Return the (x, y) coordinate for the center point of the cell that contains the specified text.  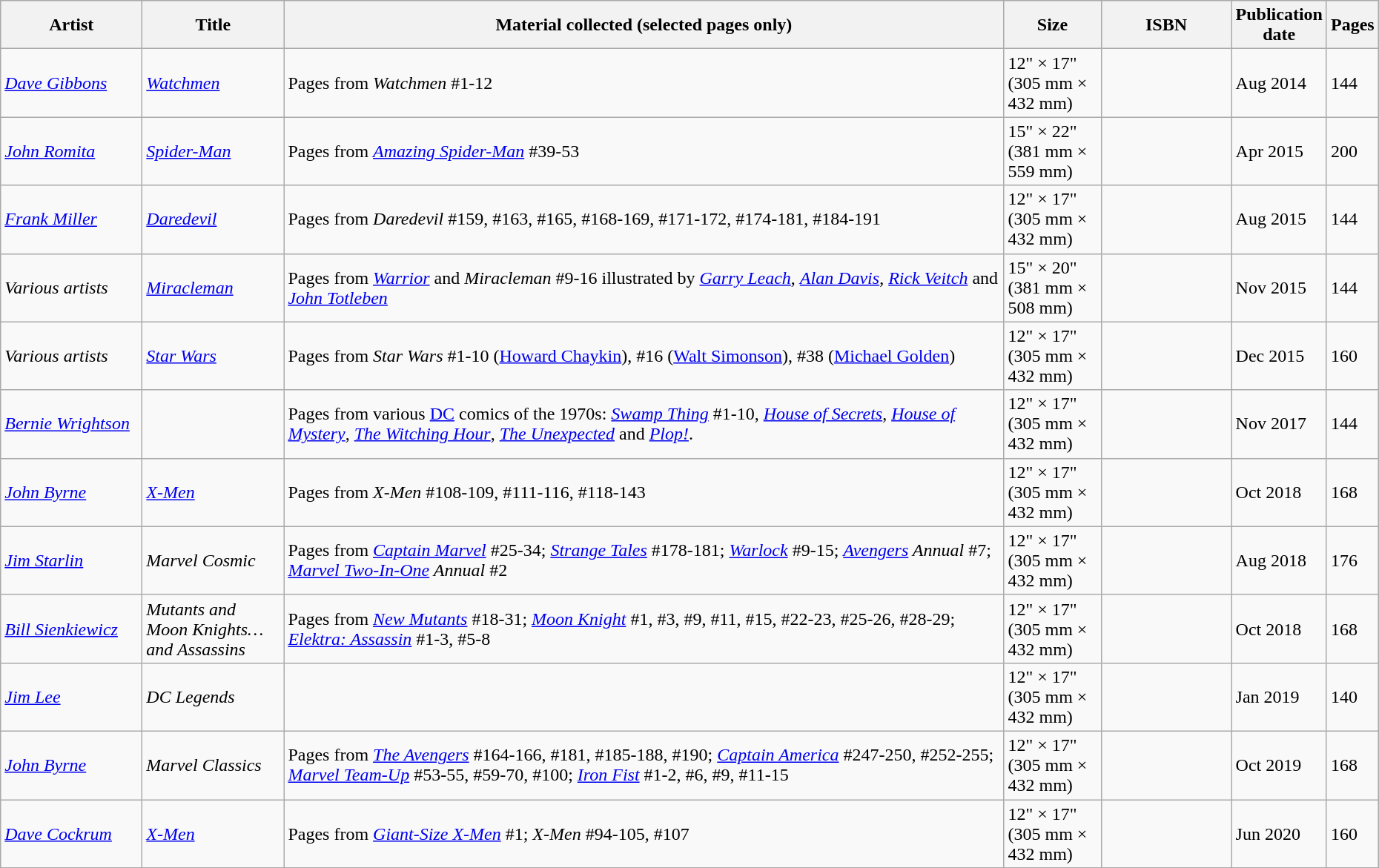
John Romita (71, 151)
Pages from Amazing Spider-Man #39-53 (644, 151)
Aug 2015 (1279, 219)
Pages from X-Men #108-109, #111-116, #118-143 (644, 492)
Pages from Warrior and Miracleman #9-16 illustrated by Garry Leach, Alan Davis, Rick Veitch and John Totleben (644, 288)
Spider-Man (214, 151)
Jan 2019 (1279, 697)
Pages from Star Wars #1-10 (Howard Chaykin), #16 (Walt Simonson), #38 (Michael Golden) (644, 356)
Pages from Giant-Size X-Men #1; X-Men #94-105, #107 (644, 833)
200 (1352, 151)
Mutants and Moon Knights… and Assassins (214, 629)
Oct 2019 (1279, 765)
Artist (71, 25)
Frank Miller (71, 219)
Daredevil (214, 219)
Title (214, 25)
Pages from various DC comics of the 1970s: Swamp Thing #1-10, House of Secrets, House of Mystery, The Witching Hour, The Unexpected and Plop!. (644, 424)
Size (1053, 25)
Watchmen (214, 83)
Nov 2017 (1279, 424)
ISBN (1166, 25)
15" × 22"(381 mm × 559 mm) (1053, 151)
176 (1352, 560)
Pages from New Mutants #18-31; Moon Knight #1, #3, #9, #11, #15, #22-23, #25-26, #28-29; Elektra: Assassin #1-3, #5-8 (644, 629)
15" × 20"(381 mm × 508 mm) (1053, 288)
Marvel Cosmic (214, 560)
Jun 2020 (1279, 833)
Nov 2015 (1279, 288)
Dec 2015 (1279, 356)
Jim Lee (71, 697)
Bernie Wrightson (71, 424)
DC Legends (214, 697)
Dave Cockrum (71, 833)
Bill Sienkiewicz (71, 629)
Pages from Daredevil #159, #163, #165, #168-169, #171-172, #174-181, #184-191 (644, 219)
Dave Gibbons (71, 83)
Apr 2015 (1279, 151)
Jim Starlin (71, 560)
Pages (1352, 25)
Material collected (selected pages only) (644, 25)
Marvel Classics (214, 765)
Aug 2014 (1279, 83)
Miracleman (214, 288)
Publication date (1279, 25)
Pages from Captain Marvel #25-34; Strange Tales #178-181; Warlock #9-15; Avengers Annual #7; Marvel Two-In-One Annual #2 (644, 560)
Pages from Watchmen #1-12 (644, 83)
Aug 2018 (1279, 560)
Star Wars (214, 356)
140 (1352, 697)
